Scan for the cell matching the given text and deliver its [x, y] coordinate at center. 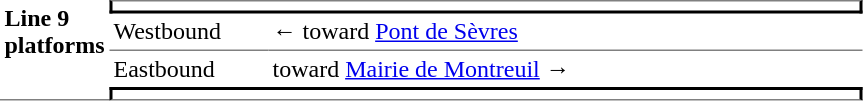
← toward Pont de Sèvres [565, 33]
Westbound [188, 33]
Line 9 platforms [54, 50]
Eastbound [188, 69]
toward Mairie de Montreuil → [565, 69]
